Output the (X, Y) coordinate of the center of the cell containing the given text.  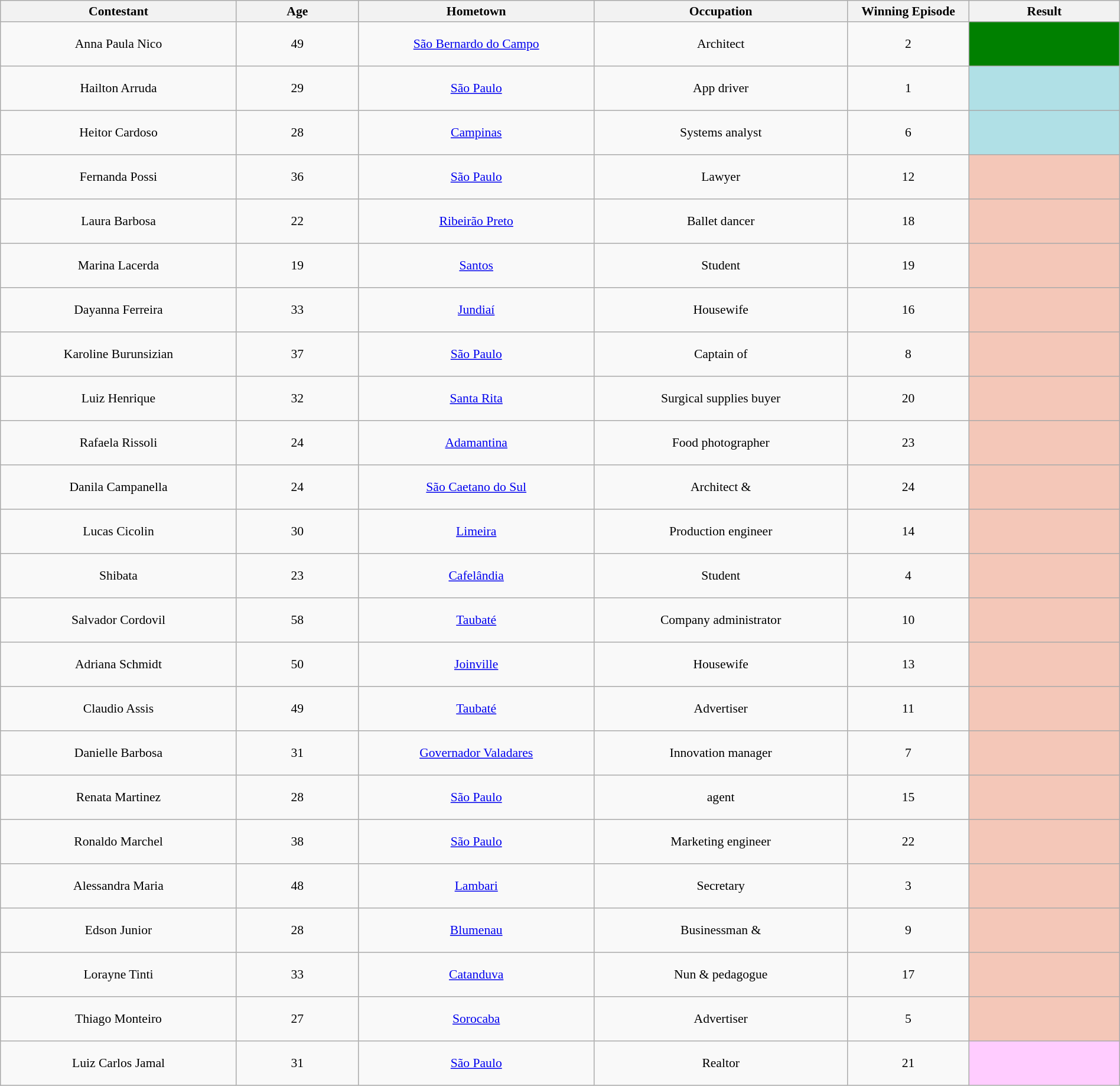
Laura Barbosa (118, 221)
Dayanna Ferreira (118, 310)
3 (908, 886)
8 (908, 355)
Hometown (476, 11)
Danielle Barbosa (118, 753)
Contestant (118, 11)
Luiz Henrique (118, 398)
18 (908, 221)
21 (908, 1064)
Fernanda Possi (118, 177)
Hailton Arruda (118, 89)
12 (908, 177)
Cafelândia (476, 575)
Ribeirão Preto (476, 221)
10 (908, 620)
Limeira (476, 532)
Food photographer (721, 443)
15 (908, 798)
Ronaldo Marchel (118, 841)
58 (297, 620)
13 (908, 664)
37 (297, 355)
Shibata (118, 575)
Edson Junior (118, 930)
20 (908, 398)
Architect & (721, 487)
São Bernardo do Campo (476, 44)
Anna Paula Nico (118, 44)
4 (908, 575)
Luiz Carlos Jamal (118, 1064)
Santos (476, 266)
11 (908, 709)
App driver (721, 89)
Marketing engineer (721, 841)
7 (908, 753)
48 (297, 886)
Governador Valadares (476, 753)
Lucas Cicolin (118, 532)
agent (721, 798)
36 (297, 177)
Karoline Burunsizian (118, 355)
14 (908, 532)
17 (908, 975)
Sorocaba (476, 1019)
Lawyer (721, 177)
Salvador Cordovil (118, 620)
Realtor (721, 1064)
Captain of (721, 355)
Lorayne Tinti (118, 975)
Businessman & (721, 930)
6 (908, 132)
Age (297, 11)
30 (297, 532)
Catanduva (476, 975)
Blumenau (476, 930)
29 (297, 89)
1 (908, 89)
9 (908, 930)
Alessandra Maria (118, 886)
São Caetano do Sul (476, 487)
Innovation manager (721, 753)
Winning Episode (908, 11)
Lambari (476, 886)
16 (908, 310)
Secretary (721, 886)
Company administrator (721, 620)
Danila Campanella (118, 487)
Thiago Monteiro (118, 1019)
Joinville (476, 664)
Architect (721, 44)
2 (908, 44)
Jundiaí (476, 310)
Production engineer (721, 532)
5 (908, 1019)
Santa Rita (476, 398)
Rafaela Rissoli (118, 443)
Marina Lacerda (118, 266)
Heitor Cardoso (118, 132)
Adriana Schmidt (118, 664)
38 (297, 841)
27 (297, 1019)
Occupation (721, 11)
Result (1044, 11)
Systems analyst (721, 132)
Adamantina (476, 443)
Campinas (476, 132)
32 (297, 398)
Renata Martinez (118, 798)
Surgical supplies buyer (721, 398)
Ballet dancer (721, 221)
Nun & pedagogue (721, 975)
Claudio Assis (118, 709)
50 (297, 664)
